Identify which cell holds the provided text, then report its [x, y] central coordinate. 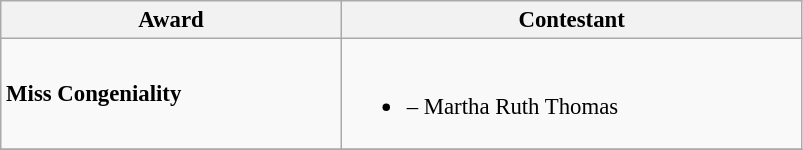
Award [172, 20]
Miss Congeniality [172, 94]
– Martha Ruth Thomas [572, 94]
Contestant [572, 20]
